Provide the (x, y) coordinate of the cell's center where the given text is located.  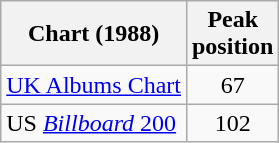
67 (232, 85)
US Billboard 200 (94, 123)
Peakposition (232, 34)
UK Albums Chart (94, 85)
102 (232, 123)
Chart (1988) (94, 34)
